Identify which cell holds the provided text, then report its (x, y) central coordinate. 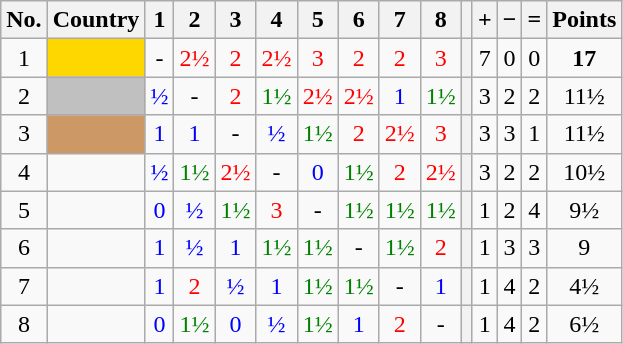
No. (24, 20)
6½ (584, 324)
+ (484, 20)
= (534, 20)
9½ (584, 210)
4½ (584, 286)
10½ (584, 172)
9 (584, 248)
Points (584, 20)
17 (584, 58)
− (510, 20)
Country (96, 20)
